Scan for the cell matching the given text and deliver its (X, Y) coordinate at center. 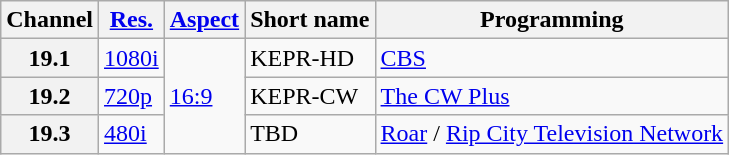
Programming (552, 20)
KEPR-CW (310, 96)
The CW Plus (552, 96)
CBS (552, 58)
Roar / Rip City Television Network (552, 134)
Aspect (204, 20)
19.2 (50, 96)
TBD (310, 134)
KEPR-HD (310, 58)
19.1 (50, 58)
Channel (50, 20)
Short name (310, 20)
Res. (132, 20)
1080i (132, 58)
480i (132, 134)
16:9 (204, 96)
19.3 (50, 134)
720p (132, 96)
